Identify which cell holds the provided text, then report its (X, Y) central coordinate. 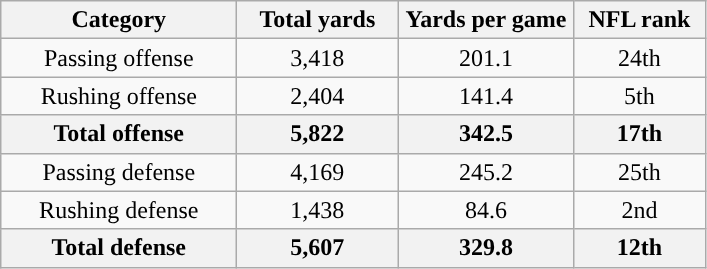
Total defense (119, 248)
245.2 (486, 172)
Total yards (318, 20)
2,404 (318, 96)
201.1 (486, 58)
Rushing defense (119, 210)
5,822 (318, 134)
4,169 (318, 172)
Passing defense (119, 172)
2nd (640, 210)
17th (640, 134)
NFL rank (640, 20)
24th (640, 58)
Rushing offense (119, 96)
Category (119, 20)
Passing offense (119, 58)
12th (640, 248)
3,418 (318, 58)
1,438 (318, 210)
25th (640, 172)
Total offense (119, 134)
84.6 (486, 210)
329.8 (486, 248)
Yards per game (486, 20)
141.4 (486, 96)
342.5 (486, 134)
5,607 (318, 248)
5th (640, 96)
